Capture the cell that displays the provided text and extract its [X, Y] central coordinate. 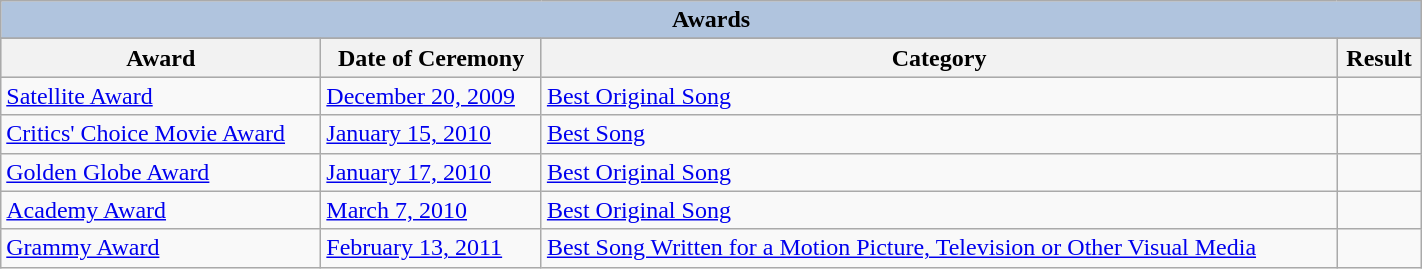
Critics' Choice Movie Award [161, 134]
Awards [711, 20]
January 15, 2010 [432, 134]
Golden Globe Award [161, 172]
Date of Ceremony [432, 58]
February 13, 2011 [432, 248]
Result [1379, 58]
Award [161, 58]
Academy Award [161, 210]
December 20, 2009 [432, 96]
Satellite Award [161, 96]
Grammy Award [161, 248]
Best Song [938, 134]
March 7, 2010 [432, 210]
Category [938, 58]
Best Song Written for a Motion Picture, Television or Other Visual Media [938, 248]
January 17, 2010 [432, 172]
